Search for the cell housing the specified text and yield its [X, Y] center coordinate. 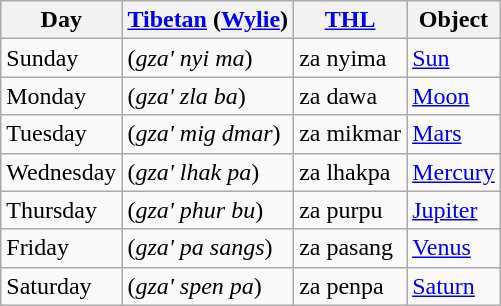
Saturn [454, 286]
(gza' pa sangs) [208, 248]
Thursday [62, 210]
za lhakpa [350, 172]
za purpu [350, 210]
Tibetan (Wylie) [208, 20]
Day [62, 20]
Friday [62, 248]
za pasang [350, 248]
Moon [454, 96]
Object [454, 20]
(gza' lhak pa) [208, 172]
THL [350, 20]
za mikmar [350, 134]
Tuesday [62, 134]
Monday [62, 96]
(gza' zla ba) [208, 96]
Mercury [454, 172]
Sun [454, 58]
Sunday [62, 58]
Wednesday [62, 172]
(gza' spen pa) [208, 286]
Mars [454, 134]
(gza' phur bu) [208, 210]
za nyima [350, 58]
za dawa [350, 96]
za penpa [350, 286]
Saturday [62, 286]
(gza' mig dmar) [208, 134]
Jupiter [454, 210]
Venus [454, 248]
(gza' nyi ma) [208, 58]
